Extract the [x, y] coordinate from the center of the cell holding the provided text.  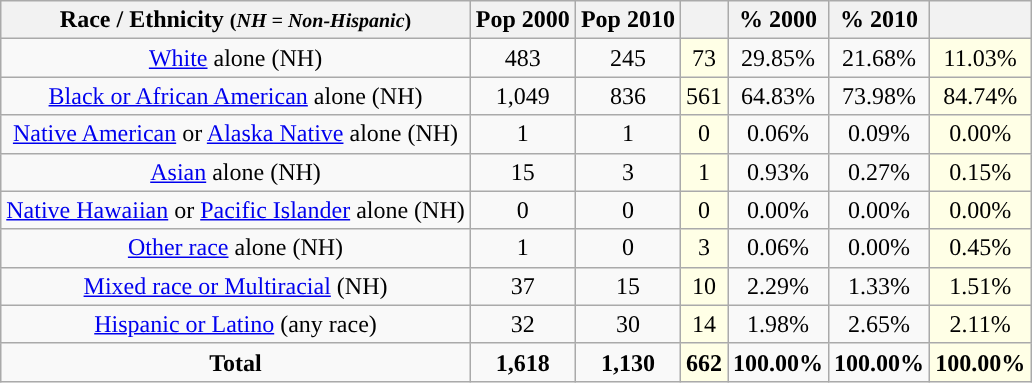
1.98% [778, 324]
0.45% [980, 248]
Mixed race or Multiracial (NH) [236, 286]
1.33% [880, 286]
37 [522, 286]
Native Hawaiian or Pacific Islander alone (NH) [236, 210]
Native American or Alaska Native alone (NH) [236, 134]
Pop 2000 [522, 20]
Race / Ethnicity (NH = Non-Hispanic) [236, 20]
483 [522, 58]
245 [628, 58]
1,618 [522, 362]
Hispanic or Latino (any race) [236, 324]
11.03% [980, 58]
64.83% [778, 96]
0.93% [778, 172]
0.09% [880, 134]
73 [704, 58]
73.98% [880, 96]
1,049 [522, 96]
Other race alone (NH) [236, 248]
662 [704, 362]
30 [628, 324]
2.65% [880, 324]
10 [704, 286]
29.85% [778, 58]
836 [628, 96]
561 [704, 96]
0.15% [980, 172]
Asian alone (NH) [236, 172]
Pop 2010 [628, 20]
32 [522, 324]
Total [236, 362]
Black or African American alone (NH) [236, 96]
1,130 [628, 362]
1.51% [980, 286]
White alone (NH) [236, 58]
2.29% [778, 286]
2.11% [980, 324]
% 2000 [778, 20]
21.68% [880, 58]
0.27% [880, 172]
14 [704, 324]
% 2010 [880, 20]
84.74% [980, 96]
